Provide the (X, Y) coordinate of the cell's center where the given text is located.  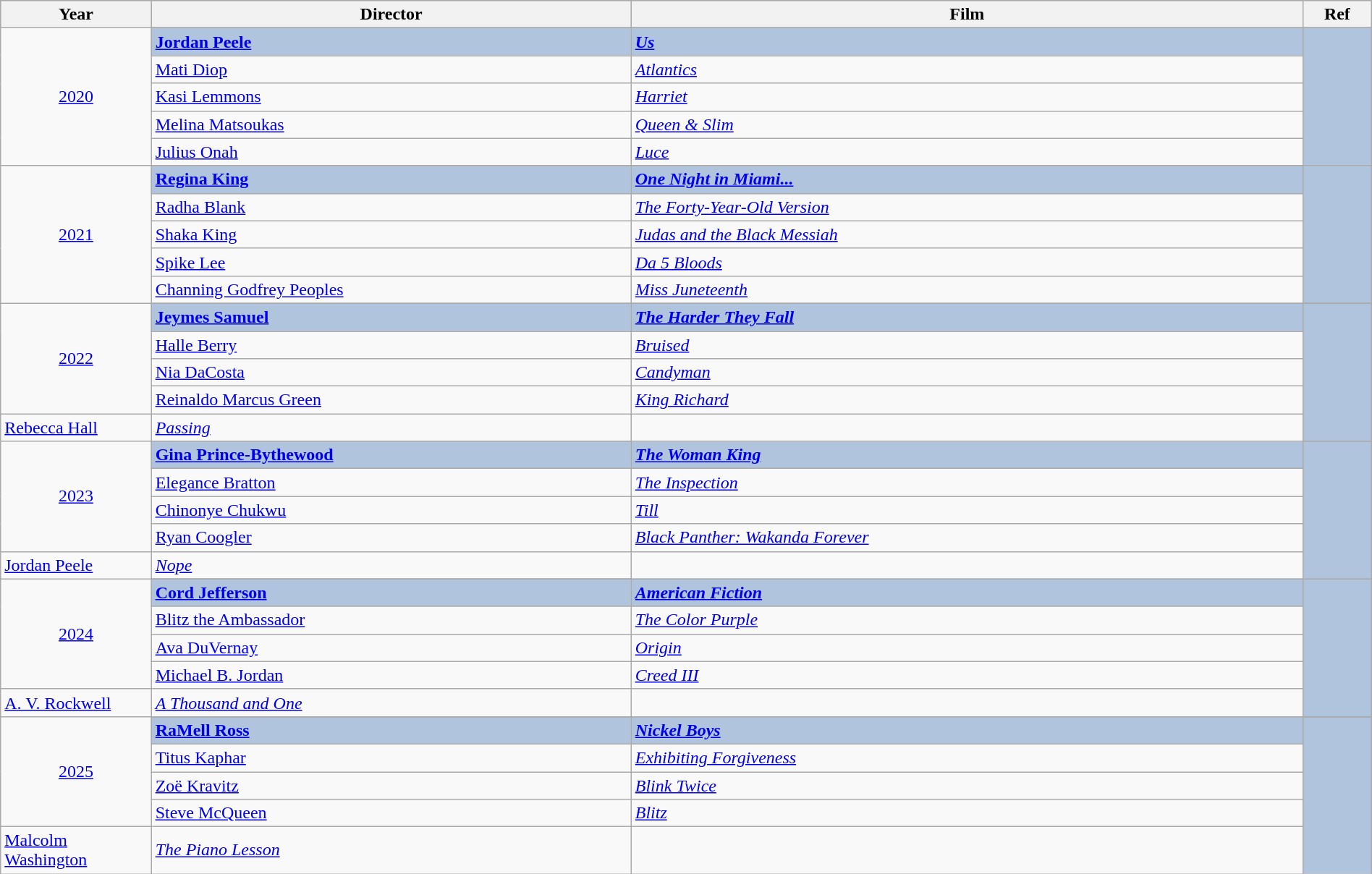
Reinaldo Marcus Green (391, 400)
Jeymes Samuel (391, 317)
Queen & Slim (967, 124)
Da 5 Bloods (967, 262)
Candyman (967, 373)
Kasi Lemmons (391, 97)
One Night in Miami... (967, 179)
2021 (76, 234)
Ryan Coogler (391, 538)
Exhibiting Forgiveness (967, 758)
Origin (967, 648)
Titus Kaphar (391, 758)
Passing (391, 428)
2023 (76, 496)
Creed III (967, 675)
Gina Prince-Bythewood (391, 455)
The Woman King (967, 455)
Melina Matsoukas (391, 124)
The Color Purple (967, 620)
2020 (76, 97)
2024 (76, 634)
RaMell Ross (391, 730)
Blitz (967, 813)
Steve McQueen (391, 813)
Michael B. Jordan (391, 675)
Atlantics (967, 69)
Nickel Boys (967, 730)
Channing Godfrey Peoples (391, 289)
Year (76, 14)
Director (391, 14)
Regina King (391, 179)
Till (967, 510)
The Forty-Year-Old Version (967, 207)
Us (967, 42)
Malcolm Washington (76, 851)
Julius Onah (391, 152)
American Fiction (967, 593)
Miss Juneteenth (967, 289)
Shaka King (391, 234)
Blitz the Ambassador (391, 620)
The Inspection (967, 483)
Luce (967, 152)
Halle Berry (391, 345)
Black Panther: Wakanda Forever (967, 538)
Radha Blank (391, 207)
Blink Twice (967, 785)
Harriet (967, 97)
The Harder They Fall (967, 317)
A Thousand and One (391, 703)
Bruised (967, 345)
Ref (1337, 14)
Spike Lee (391, 262)
Ava DuVernay (391, 648)
Film (967, 14)
Zoë Kravitz (391, 785)
2022 (76, 358)
Rebecca Hall (76, 428)
Elegance Bratton (391, 483)
Nope (391, 565)
Cord Jefferson (391, 593)
Judas and the Black Messiah (967, 234)
The Piano Lesson (391, 851)
2025 (76, 771)
Mati Diop (391, 69)
A. V. Rockwell (76, 703)
Nia DaCosta (391, 373)
King Richard (967, 400)
Chinonye Chukwu (391, 510)
